Return [X, Y] of the center of cell containing provided text 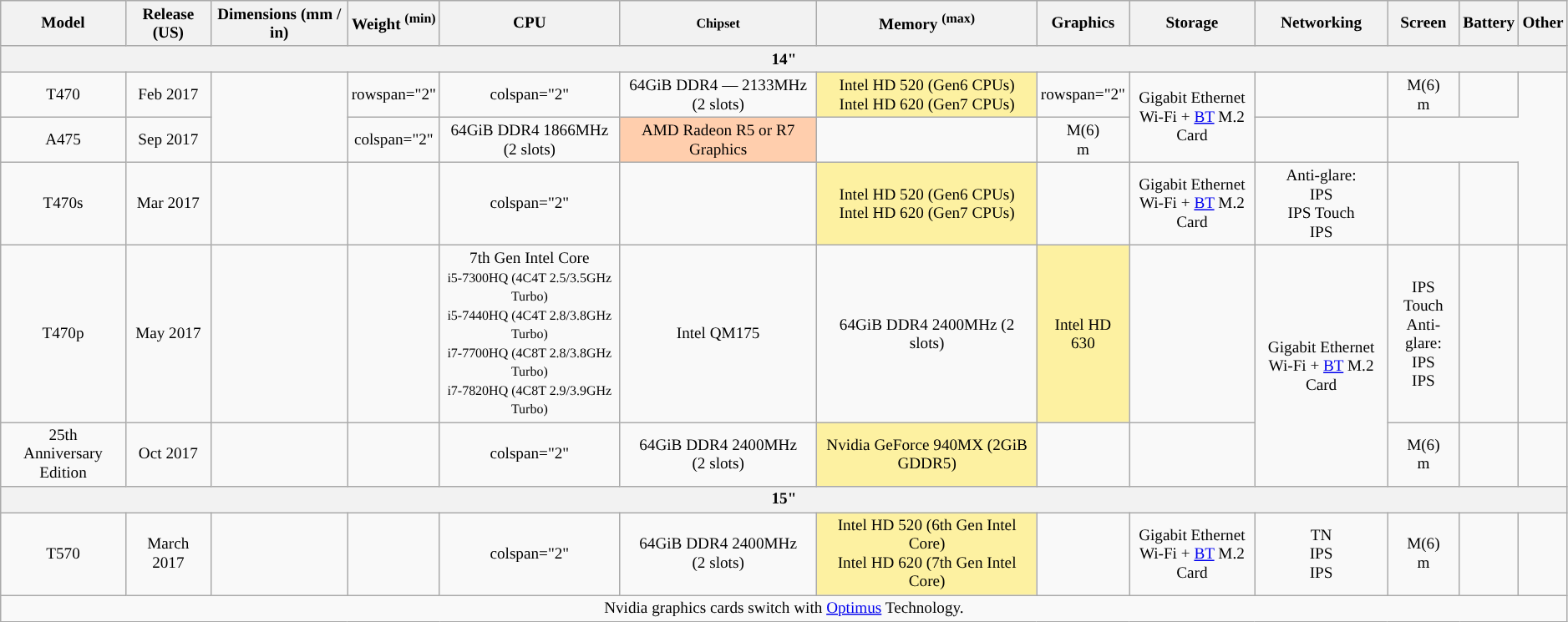
IPS TouchAnti-glare: IPS IPS [1423, 334]
T470s [63, 204]
Battery [1489, 23]
Other [1543, 23]
March 2017 [168, 554]
Nvidia graphics cards switch with Optimus Technology. [784, 609]
64GiB DDR4 — 2133MHz (2 slots) [718, 94]
T470 [63, 94]
Intel HD 630 [1083, 334]
14" [784, 59]
Mar 2017 [168, 204]
A475 [63, 139]
Anti-glare: IPS IPS Touch IPS [1322, 204]
Nvidia GeForce 940MX (2GiB GDDR5) [927, 454]
Memory (max) [927, 23]
15" [784, 499]
Feb 2017 [168, 94]
May 2017 [168, 334]
25thAnniversary Edition [63, 454]
Intel HD 520 (6th Gen Intel Core) Intel HD 620 (7th Gen Intel Core) [927, 554]
TN IPS IPS [1322, 554]
Networking [1322, 23]
CPU [530, 23]
Screen [1423, 23]
Release (US) [168, 23]
Chipset [718, 23]
Weight (min) [393, 23]
64GiB DDR4 1866MHz (2 slots) [530, 139]
Oct 2017 [168, 454]
Dimensions (mm / in) [279, 23]
Graphics [1083, 23]
T470p [63, 334]
AMD Radeon R5 or R7 Graphics [718, 139]
Sep 2017 [168, 139]
Intel QM175 [718, 334]
T570 [63, 554]
64GiB DDR4 2400MHz(2 slots) [718, 554]
Model [63, 23]
Storage [1193, 23]
